Locate the cell with the specified text and output its [X, Y] center coordinate. 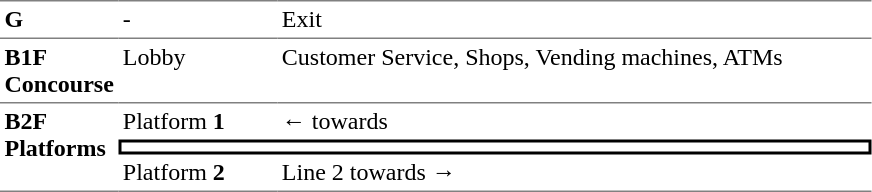
Customer Service, Shops, Vending machines, ATMs [574, 71]
Line 2 towards → [574, 173]
- [198, 19]
Platform 1 [198, 122]
G [59, 19]
B2FPlatforms [59, 148]
Lobby [198, 71]
← towards [574, 122]
Exit [574, 19]
B1FConcourse [59, 71]
Platform 2 [198, 173]
